Capture the cell that displays the provided text and extract its [x, y] central coordinate. 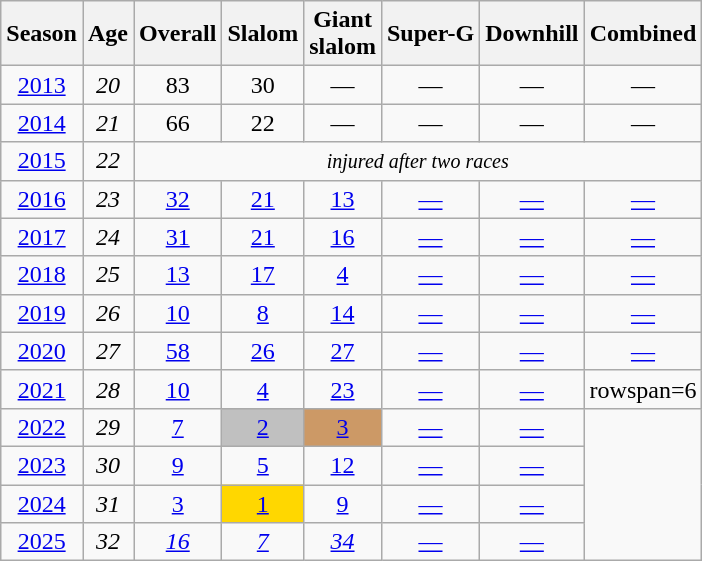
2024 [42, 503]
2015 [42, 161]
Combined [643, 34]
2022 [42, 427]
66 [178, 123]
2018 [42, 275]
Downhill [532, 34]
12 [343, 465]
14 [343, 313]
2019 [42, 313]
8 [263, 313]
2023 [42, 465]
83 [178, 85]
28 [108, 389]
29 [108, 427]
1 [263, 503]
2025 [42, 542]
Slalom [263, 34]
Super-G [430, 34]
20 [108, 85]
25 [108, 275]
2 [263, 427]
Season [42, 34]
Giantslalom [343, 34]
injured after two races [418, 161]
Age [108, 34]
58 [178, 351]
5 [263, 465]
rowspan=6 [643, 389]
2016 [42, 199]
2020 [42, 351]
17 [263, 275]
24 [108, 237]
2021 [42, 389]
2017 [42, 237]
Overall [178, 34]
2014 [42, 123]
34 [343, 542]
2013 [42, 85]
